Extract the [X, Y] coordinate from the center of the cell holding the provided text.  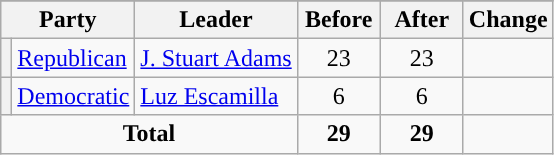
Luz Escamilla [216, 96]
Party [68, 20]
Republican [74, 58]
Leader [216, 20]
J. Stuart Adams [216, 58]
Change [508, 20]
After [422, 20]
Total [149, 134]
Before [338, 20]
Democratic [74, 96]
